Return the [x, y] coordinate for the center point of the cell that contains the specified text.  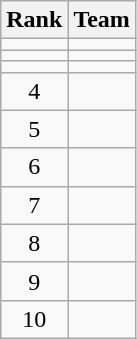
Rank [34, 20]
7 [34, 205]
Team [102, 20]
9 [34, 281]
4 [34, 91]
8 [34, 243]
10 [34, 319]
5 [34, 129]
6 [34, 167]
